For the text-containing cell, return its midpoint in (x, y) coordinate format. 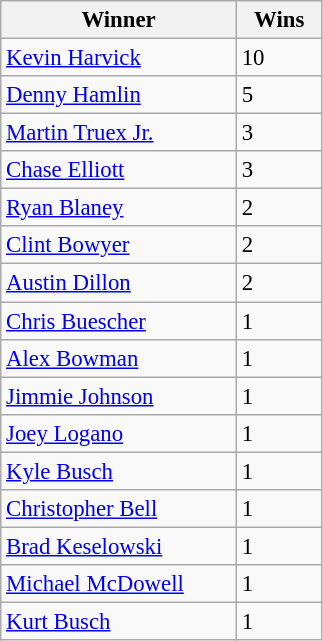
Denny Hamlin (119, 95)
Alex Bowman (119, 358)
Michael McDowell (119, 584)
Martin Truex Jr. (119, 133)
Brad Keselowski (119, 546)
Ryan Blaney (119, 208)
Kurt Busch (119, 621)
10 (279, 58)
Wins (279, 20)
5 (279, 95)
Kevin Harvick (119, 58)
Jimmie Johnson (119, 396)
Christopher Bell (119, 509)
Clint Bowyer (119, 245)
Chase Elliott (119, 170)
Joey Logano (119, 433)
Winner (119, 20)
Kyle Busch (119, 471)
Austin Dillon (119, 283)
Chris Buescher (119, 321)
